Output the [x, y] coordinate of the center of the cell containing the given text.  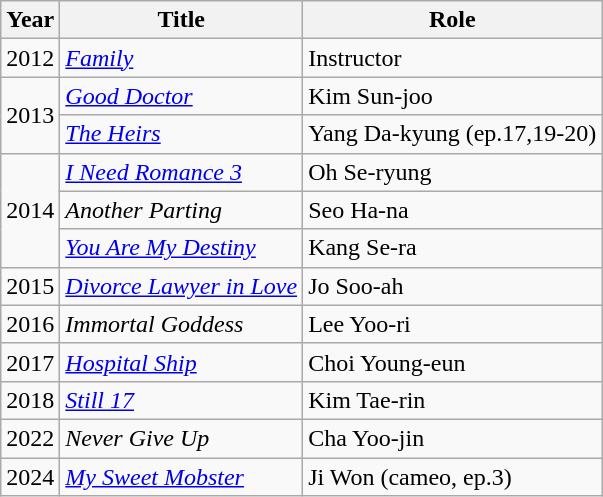
Oh Se-ryung [452, 172]
Kang Se-ra [452, 248]
2022 [30, 438]
2018 [30, 400]
2013 [30, 115]
Year [30, 20]
Kim Tae-rin [452, 400]
Cha Yoo-jin [452, 438]
Title [182, 20]
Ji Won (cameo, ep.3) [452, 477]
Instructor [452, 58]
2016 [30, 324]
Role [452, 20]
Immortal Goddess [182, 324]
The Heirs [182, 134]
Lee Yoo-ri [452, 324]
Still 17 [182, 400]
2024 [30, 477]
2014 [30, 210]
Kim Sun-joo [452, 96]
2012 [30, 58]
My Sweet Mobster [182, 477]
I Need Romance 3 [182, 172]
Seo Ha-na [452, 210]
2017 [30, 362]
Choi Young-eun [452, 362]
Never Give Up [182, 438]
Yang Da-kyung (ep.17,19-20) [452, 134]
Divorce Lawyer in Love [182, 286]
Hospital Ship [182, 362]
Family [182, 58]
Another Parting [182, 210]
Good Doctor [182, 96]
You Are My Destiny [182, 248]
2015 [30, 286]
Jo Soo-ah [452, 286]
